Capture the cell that displays the provided text and extract its (x, y) central coordinate. 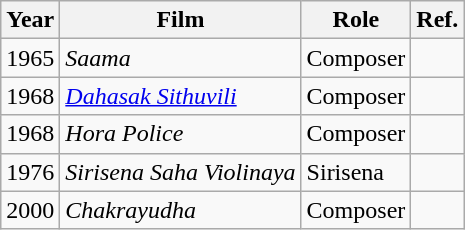
Saama (180, 58)
Ref. (438, 20)
Dahasak Sithuvili (180, 96)
2000 (30, 210)
Sirisena Saha Violinaya (180, 172)
1965 (30, 58)
Chakrayudha (180, 210)
Role (356, 20)
Year (30, 20)
Sirisena (356, 172)
1976 (30, 172)
Film (180, 20)
Hora Police (180, 134)
